Return [X, Y] of the center of cell containing provided text 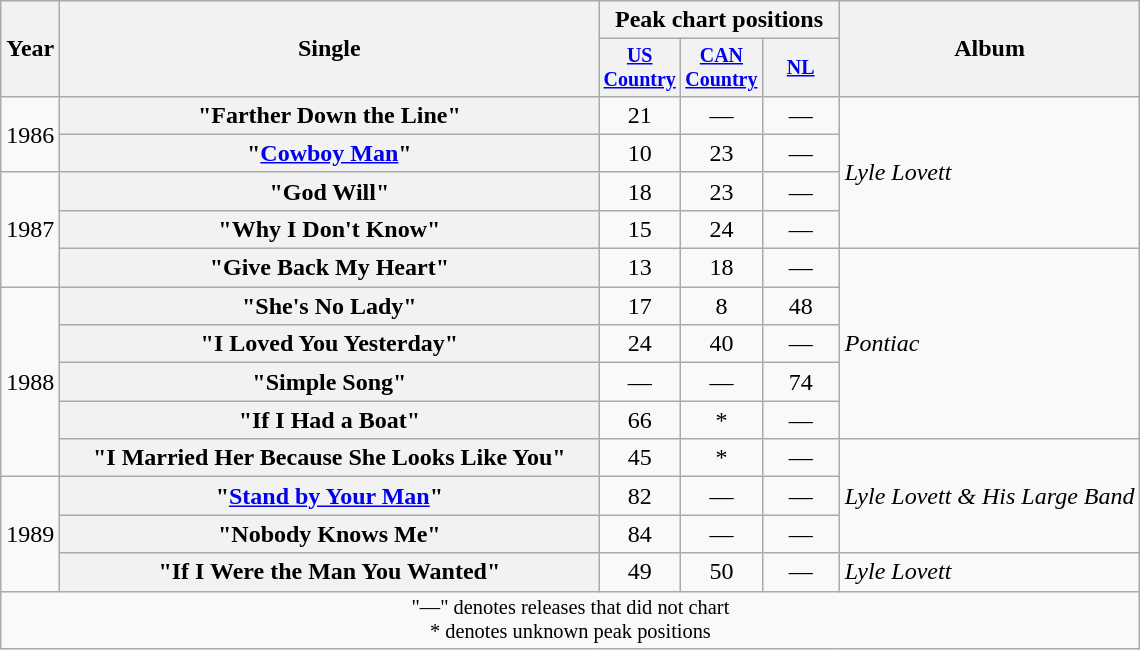
49 [640, 572]
82 [640, 496]
48 [800, 306]
Single [330, 49]
1986 [30, 134]
74 [800, 382]
"She's No Lady" [330, 306]
10 [640, 153]
1988 [30, 382]
1989 [30, 534]
"Stand by Your Man" [330, 496]
"Cowboy Man" [330, 153]
66 [640, 420]
"Nobody Knows Me" [330, 534]
"Farther Down the Line" [330, 115]
Album [990, 49]
"Why I Don't Know" [330, 229]
17 [640, 306]
21 [640, 115]
1987 [30, 229]
15 [640, 229]
Year [30, 49]
"I Loved You Yesterday" [330, 344]
"Simple Song" [330, 382]
"God Will" [330, 191]
"If I Had a Boat" [330, 420]
50 [722, 572]
84 [640, 534]
Pontiac [990, 344]
"—" denotes releases that did not chart* denotes unknown peak positions [570, 620]
40 [722, 344]
45 [640, 458]
US Country [640, 68]
NL [800, 68]
13 [640, 268]
Peak chart positions [719, 20]
"Give Back My Heart" [330, 268]
"I Married Her Because She Looks Like You" [330, 458]
Lyle Lovett & His Large Band [990, 496]
CAN Country [722, 68]
8 [722, 306]
"If I Were the Man You Wanted" [330, 572]
